Pinpoint the cell where the given text exists, returning its [X, Y] midpoint coordinate. 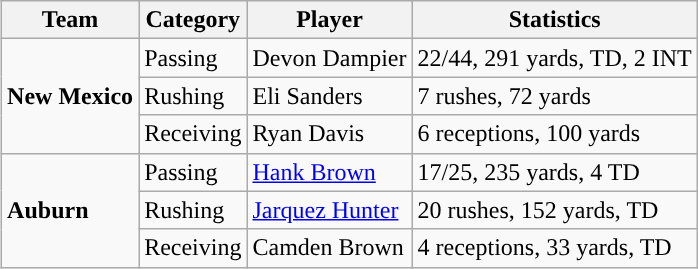
Ryan Davis [330, 134]
Auburn [70, 210]
Team [70, 20]
7 rushes, 72 yards [554, 96]
6 receptions, 100 yards [554, 134]
Eli Sanders [330, 96]
Statistics [554, 20]
New Mexico [70, 96]
20 rushes, 152 yards, TD [554, 210]
17/25, 235 yards, 4 TD [554, 172]
Category [193, 20]
Player [330, 20]
Hank Brown [330, 172]
Devon Dampier [330, 58]
Jarquez Hunter [330, 210]
22/44, 291 yards, TD, 2 INT [554, 58]
4 receptions, 33 yards, TD [554, 248]
Camden Brown [330, 248]
